Output the [x, y] coordinate of the center of the cell containing the given text.  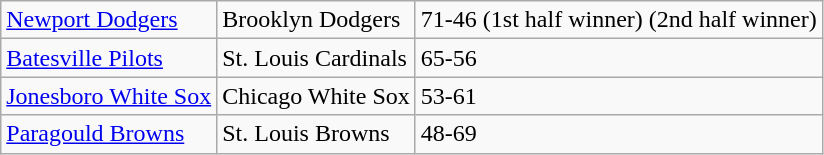
St. Louis Browns [316, 134]
Jonesboro White Sox [109, 96]
Paragould Browns [109, 134]
65-56 [618, 58]
Newport Dodgers [109, 20]
Brooklyn Dodgers [316, 20]
Batesville Pilots [109, 58]
48-69 [618, 134]
St. Louis Cardinals [316, 58]
53-61 [618, 96]
Chicago White Sox [316, 96]
71-46 (1st half winner) (2nd half winner) [618, 20]
